Search for the cell housing the specified text and yield its (X, Y) center coordinate. 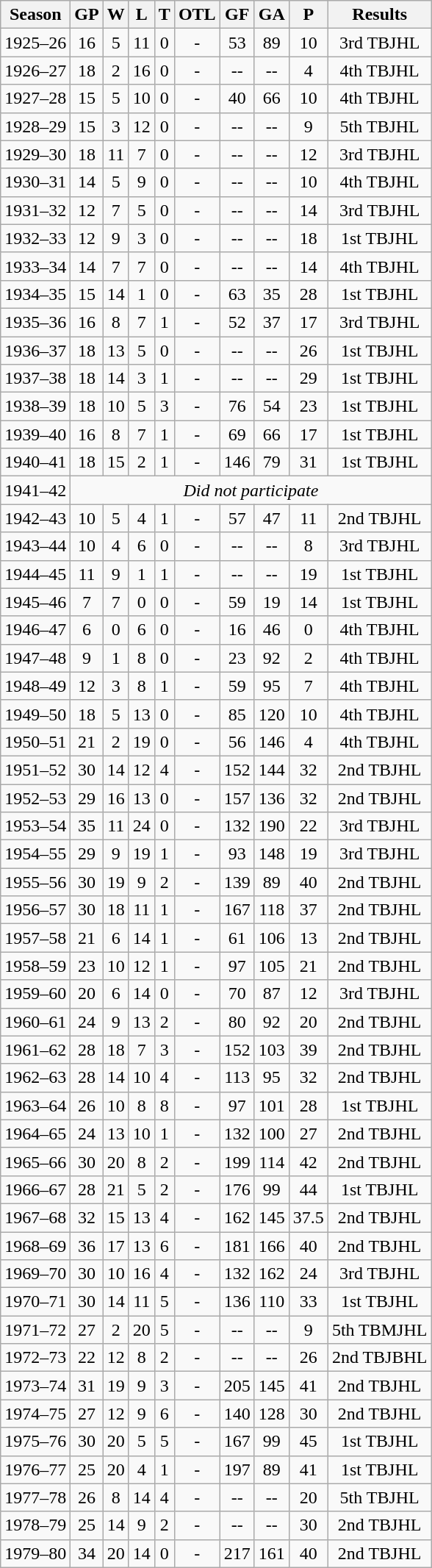
80 (237, 1022)
1962–63 (35, 1078)
Season (35, 15)
1970–71 (35, 1302)
1932–33 (35, 238)
106 (272, 938)
148 (272, 854)
70 (237, 994)
205 (237, 1386)
1977–78 (35, 1497)
181 (237, 1246)
85 (237, 714)
1929–30 (35, 154)
101 (272, 1106)
1966–67 (35, 1189)
197 (237, 1469)
114 (272, 1161)
118 (272, 910)
105 (272, 966)
199 (237, 1161)
128 (272, 1414)
OTL (197, 15)
1963–64 (35, 1106)
5th TBMJHL (379, 1330)
1976–77 (35, 1469)
110 (272, 1302)
1975–76 (35, 1442)
1926–27 (35, 71)
1945–46 (35, 602)
52 (237, 322)
GA (272, 15)
139 (237, 882)
39 (309, 1050)
57 (237, 518)
93 (237, 854)
1961–62 (35, 1050)
120 (272, 714)
1956–57 (35, 910)
44 (309, 1189)
1978–79 (35, 1525)
100 (272, 1134)
T (165, 15)
1955–56 (35, 882)
176 (237, 1189)
1972–73 (35, 1358)
Results (379, 15)
1960–61 (35, 1022)
161 (272, 1553)
1940–41 (35, 462)
1949–50 (35, 714)
79 (272, 462)
1957–58 (35, 938)
1933–34 (35, 266)
63 (237, 294)
190 (272, 826)
1979–80 (35, 1553)
1974–75 (35, 1414)
1944–45 (35, 574)
1928–29 (35, 126)
61 (237, 938)
1938–39 (35, 407)
1946–47 (35, 630)
47 (272, 518)
1959–60 (35, 994)
1971–72 (35, 1330)
37.5 (309, 1217)
1939–40 (35, 434)
42 (309, 1161)
87 (272, 994)
L (141, 15)
34 (87, 1553)
45 (309, 1442)
46 (272, 630)
1947–48 (35, 658)
1969–70 (35, 1274)
157 (237, 798)
33 (309, 1302)
166 (272, 1246)
1973–74 (35, 1386)
1943–44 (35, 546)
1954–55 (35, 854)
GF (237, 15)
144 (272, 770)
1951–52 (35, 770)
1931–32 (35, 210)
1948–49 (35, 686)
1936–37 (35, 351)
P (309, 15)
2nd TBJBHL (379, 1358)
76 (237, 407)
1941–42 (35, 490)
GP (87, 15)
W (116, 15)
1930–31 (35, 182)
36 (87, 1246)
Did not participate (251, 490)
1942–43 (35, 518)
1958–59 (35, 966)
1935–36 (35, 322)
54 (272, 407)
140 (237, 1414)
56 (237, 742)
1965–66 (35, 1161)
103 (272, 1050)
1967–68 (35, 1217)
69 (237, 434)
53 (237, 43)
1953–54 (35, 826)
1925–26 (35, 43)
1952–53 (35, 798)
1937–38 (35, 379)
1927–28 (35, 99)
1968–69 (35, 1246)
1950–51 (35, 742)
217 (237, 1553)
1964–65 (35, 1134)
113 (237, 1078)
1934–35 (35, 294)
